Output the [X, Y] coordinate of the center of the cell containing the given text.  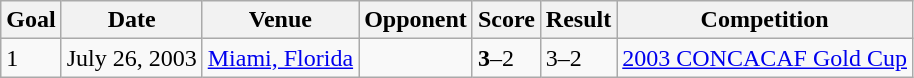
2003 CONCACAF Gold Cup [765, 58]
July 26, 2003 [132, 58]
Goal [31, 20]
Result [578, 20]
Score [506, 20]
Miami, Florida [280, 58]
Competition [765, 20]
Opponent [416, 20]
1 [31, 58]
Venue [280, 20]
Date [132, 20]
